Detect which cell encompasses the target text, then output its [X, Y] center coordinate. 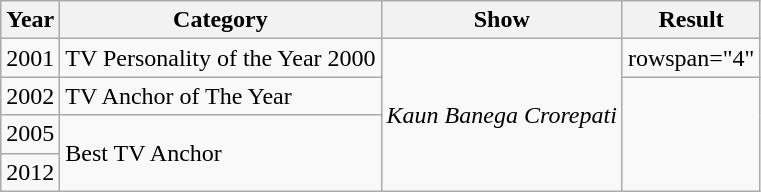
Category [220, 20]
TV Personality of the Year 2000 [220, 58]
rowspan="4" [691, 58]
2012 [30, 172]
Year [30, 20]
TV Anchor of The Year [220, 96]
2002 [30, 96]
Result [691, 20]
Kaun Banega Crorepati [502, 115]
Best TV Anchor [220, 153]
2005 [30, 134]
Show [502, 20]
2001 [30, 58]
